Provide the [x, y] coordinate of the cell's center where the given text is located.  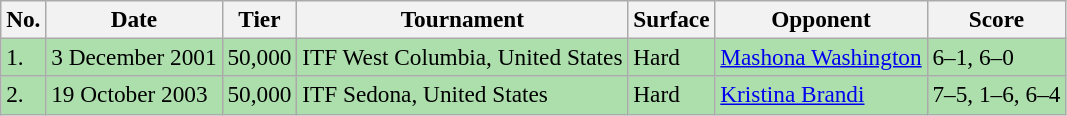
Tournament [462, 19]
ITF Sedona, United States [462, 95]
Date [134, 19]
Opponent [821, 19]
Score [996, 19]
1. [24, 57]
Tier [260, 19]
Mashona Washington [821, 57]
6–1, 6–0 [996, 57]
19 October 2003 [134, 95]
3 December 2001 [134, 57]
Surface [672, 19]
ITF West Columbia, United States [462, 57]
2. [24, 95]
No. [24, 19]
Kristina Brandi [821, 95]
7–5, 1–6, 6–4 [996, 95]
